Locate the cell with the specified text and output its [x, y] center coordinate. 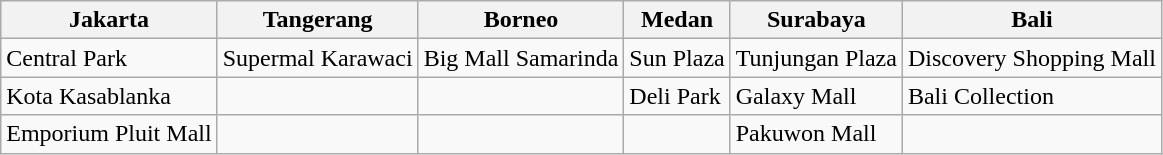
Medan [677, 20]
Jakarta [109, 20]
Discovery Shopping Mall [1032, 58]
Sun Plaza [677, 58]
Big Mall Samarinda [521, 58]
Surabaya [816, 20]
Tunjungan Plaza [816, 58]
Emporium Pluit Mall [109, 134]
Supermal Karawaci [318, 58]
Bali [1032, 20]
Tangerang [318, 20]
Galaxy Mall [816, 96]
Kota Kasablanka [109, 96]
Deli Park [677, 96]
Borneo [521, 20]
Bali Collection [1032, 96]
Central Park [109, 58]
Pakuwon Mall [816, 134]
